Detect which cell encompasses the target text, then output its (x, y) center coordinate. 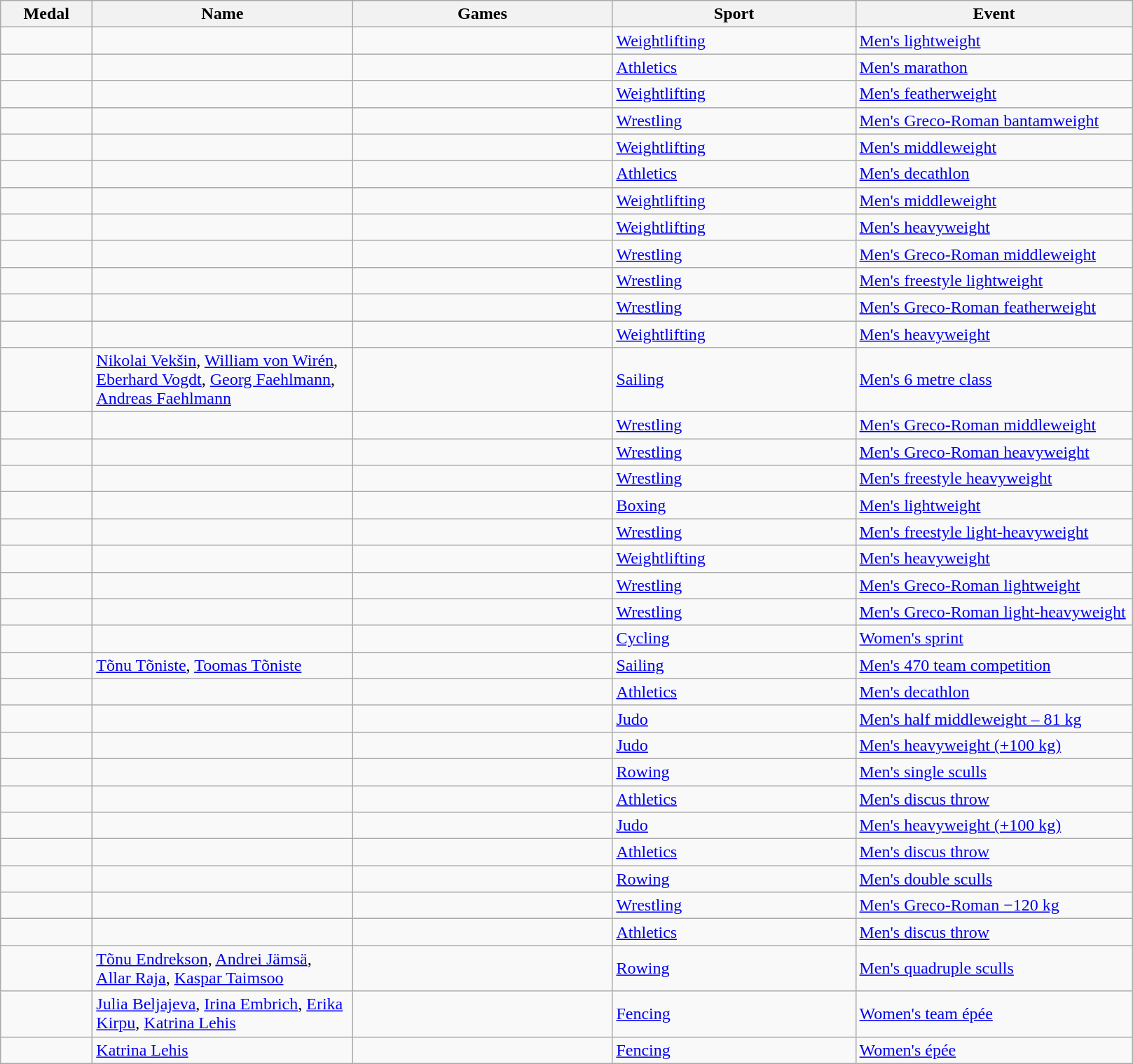
Julia Beljajeva, Irina Embrich, Erika Kirpu, Katrina Lehis (223, 1014)
Men's freestyle light-heavyweight (994, 532)
Men's half middleweight – 81 kg (994, 718)
Men's 470 team competition (994, 665)
Men's freestyle heavyweight (994, 479)
Sport (734, 14)
Women's épée (994, 1050)
Medal (46, 14)
Men's Greco-Roman featherweight (994, 307)
Men's single sculls (994, 772)
Nikolai Vekšin, William von Wirén, Eberhard Vogdt, Georg Faehlmann, Andreas Faehlmann (223, 380)
Tõnu Endrekson, Andrei Jämsä, Allar Raja, Kaspar Taimsoo (223, 969)
Katrina Lehis (223, 1050)
Men's marathon (994, 67)
Men's freestyle lightweight (994, 280)
Men's Greco-Roman lightweight (994, 585)
Women's sprint (994, 639)
Tõnu Tõniste, Toomas Tõniste (223, 665)
Men's Greco-Roman bantamweight (994, 121)
Boxing (734, 505)
Men's quadruple sculls (994, 969)
Men's Greco-Roman light-heavyweight (994, 612)
Men's 6 metre class (994, 380)
Event (994, 14)
Cycling (734, 639)
Men's featherweight (994, 94)
Games (482, 14)
Men's double sculls (994, 879)
Men's Greco-Roman heavyweight (994, 452)
Men's Greco-Roman −120 kg (994, 906)
Women's team épée (994, 1014)
Name (223, 14)
